Return the [x, y] coordinate for the center point of the cell that contains the specified text.  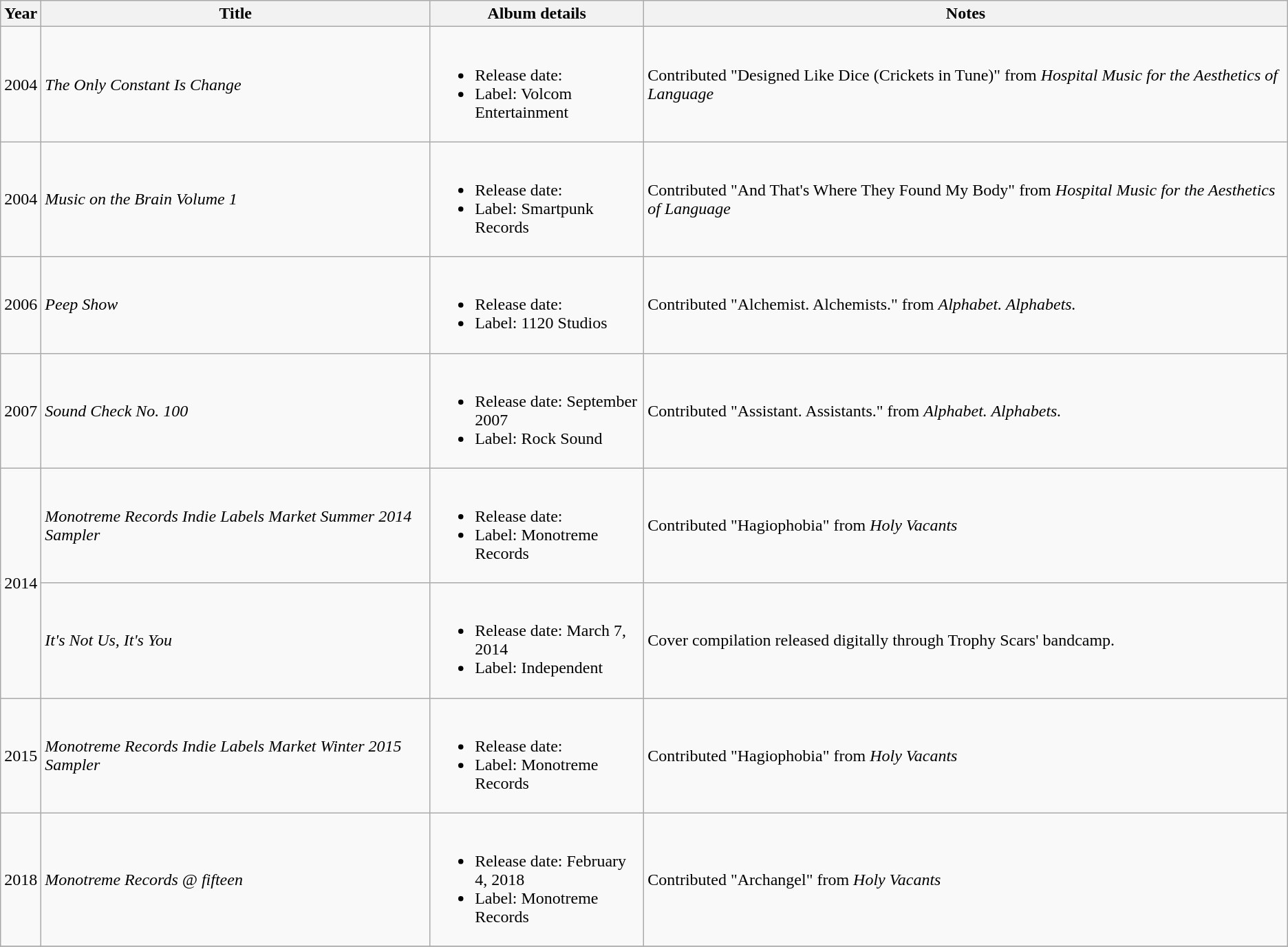
It's Not Us, It's You [235, 640]
2015 [21, 756]
2007 [21, 410]
2006 [21, 305]
Contributed "Archangel" from Holy Vacants [966, 880]
Cover compilation released digitally through Trophy Scars' bandcamp. [966, 640]
Monotreme Records Indie Labels Market Winter 2015 Sampler [235, 756]
Release date:Label: Volcom Entertainment [537, 84]
Contributed "And That's Where They Found My Body" from Hospital Music for the Aesthetics of Language [966, 200]
2014 [21, 583]
Title [235, 14]
Release date: September 2007Label: Rock Sound [537, 410]
Year [21, 14]
Release date: March 7, 2014Label: Independent [537, 640]
Contributed "Assistant. Assistants." from Alphabet. Alphabets. [966, 410]
Contributed "Designed Like Dice (Crickets in Tune)" from Hospital Music for the Aesthetics of Language [966, 84]
The Only Constant Is Change [235, 84]
Release date:Label: Smartpunk Records [537, 200]
Notes [966, 14]
Monotreme Records @ fifteen [235, 880]
Music on the Brain Volume 1 [235, 200]
Release date: February 4, 2018Label: Monotreme Records [537, 880]
2018 [21, 880]
Album details [537, 14]
Peep Show [235, 305]
Release date:Label: 1120 Studios [537, 305]
Sound Check No. 100 [235, 410]
Monotreme Records Indie Labels Market Summer 2014 Sampler [235, 526]
Contributed "Alchemist. Alchemists." from Alphabet. Alphabets. [966, 305]
